From the cell containing the given text, extract its center point as (X, Y) coordinate. 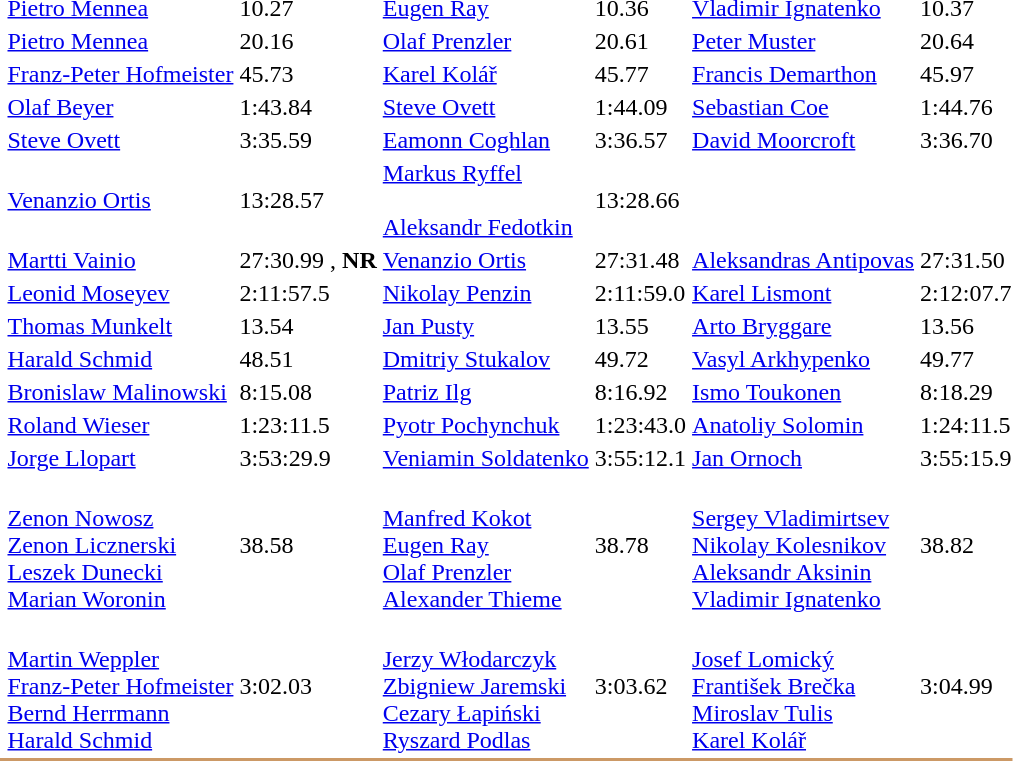
2:11:57.5 (308, 293)
13:28.66 (640, 200)
David Moorcroft (804, 140)
Manfred Kokot Eugen Ray Olaf Prenzler Alexander Thieme (486, 545)
3:04.99 (966, 686)
Jerzy Włodarczyk Zbigniew Jaremski Cezary Łapiński Ryszard Podlas (486, 686)
Zenon Nowosz Zenon Licznerski Leszek Dunecki Marian Woronin (120, 545)
Pietro Mennea (120, 41)
1:24:11.5 (966, 425)
38.82 (966, 545)
48.51 (308, 359)
45.77 (640, 74)
Sebastian Coe (804, 107)
27:30.99 , NR (308, 260)
8:16.92 (640, 392)
Martin Weppler Franz-Peter Hofmeister Bernd Herrmann Harald Schmid (120, 686)
Jan Pusty (486, 326)
Arto Bryggare (804, 326)
20.61 (640, 41)
2:12:07.7 (966, 293)
13.55 (640, 326)
Dmitriy Stukalov (486, 359)
Pyotr Pochynchuk (486, 425)
Olaf Prenzler (486, 41)
45.97 (966, 74)
Nikolay Penzin (486, 293)
Sergey Vladimirtsev Nikolay Kolesnikov Aleksandr Aksinin Vladimir Ignatenko (804, 545)
Peter Muster (804, 41)
3:55:12.1 (640, 458)
Ismo Toukonen (804, 392)
Patriz Ilg (486, 392)
Roland Wieser (120, 425)
3:53:29.9 (308, 458)
3:55:15.9 (966, 458)
1:23:11.5 (308, 425)
Harald Schmid (120, 359)
Leonid Moseyev (120, 293)
3:03.62 (640, 686)
13:28.57 (308, 200)
13.54 (308, 326)
20.64 (966, 41)
Veniamin Soldatenko (486, 458)
Karel Lismont (804, 293)
Eamonn Coghlan (486, 140)
3:02.03 (308, 686)
Anatoliy Solomin (804, 425)
49.72 (640, 359)
49.77 (966, 359)
1:44.09 (640, 107)
3:36.70 (966, 140)
8:15.08 (308, 392)
Vasyl Arkhypenko (804, 359)
3:35.59 (308, 140)
Karel Kolář (486, 74)
Jorge Llopart (120, 458)
45.73 (308, 74)
Thomas Munkelt (120, 326)
8:18.29 (966, 392)
1:23:43.0 (640, 425)
38.58 (308, 545)
1:44.76 (966, 107)
Martti Vainio (120, 260)
2:11:59.0 (640, 293)
3:36.57 (640, 140)
1:43.84 (308, 107)
13.56 (966, 326)
Aleksandras Antipovas (804, 260)
20.16 (308, 41)
27:31.50 (966, 260)
Franz-Peter Hofmeister (120, 74)
Bronislaw Malinowski (120, 392)
Jan Ornoch (804, 458)
Olaf Beyer (120, 107)
Josef Lomický František Brečka Miroslav Tulis Karel Kolář (804, 686)
Francis Demarthon (804, 74)
27:31.48 (640, 260)
38.78 (640, 545)
Markus RyffelAleksandr Fedotkin (486, 200)
